Capture the cell that displays the provided text and extract its [X, Y] central coordinate. 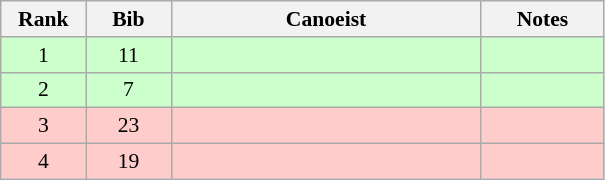
7 [128, 90]
Rank [44, 19]
11 [128, 55]
2 [44, 90]
19 [128, 162]
3 [44, 126]
1 [44, 55]
Bib [128, 19]
23 [128, 126]
Notes [542, 19]
Canoeist [326, 19]
4 [44, 162]
